Output the [x, y] coordinate of the center of the cell containing the given text.  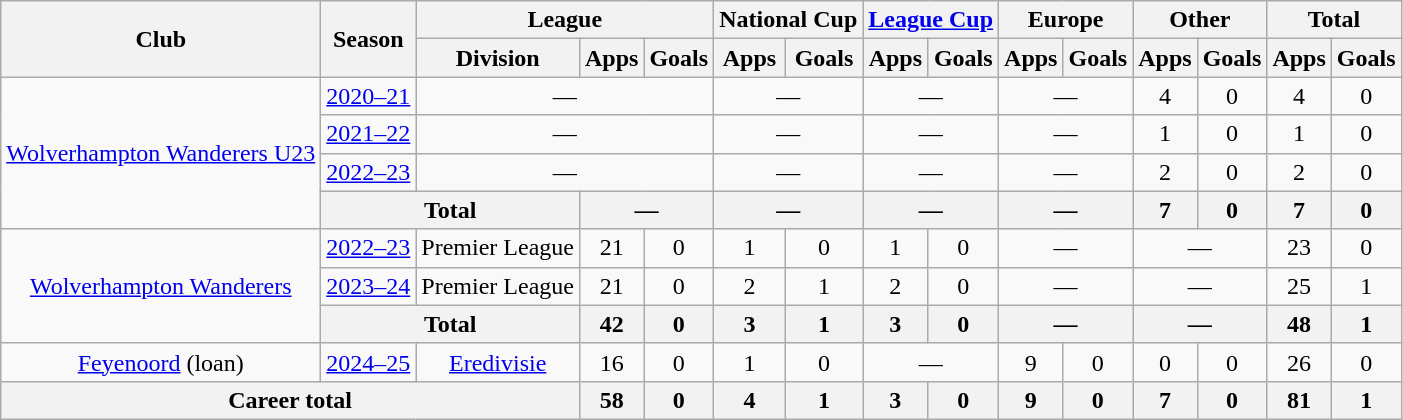
2020–21 [368, 96]
League [565, 20]
42 [611, 324]
58 [611, 400]
Wolverhampton Wanderers [161, 286]
Division [498, 58]
Feyenoord (loan) [161, 362]
Europe [1066, 20]
Club [161, 39]
Season [368, 39]
81 [1299, 400]
Other [1200, 20]
48 [1299, 324]
League Cup [931, 20]
National Cup [788, 20]
2023–24 [368, 286]
Wolverhampton Wanderers U23 [161, 153]
2021–22 [368, 134]
2024–25 [368, 362]
Eredivisie [498, 362]
25 [1299, 286]
16 [611, 362]
Career total [290, 400]
23 [1299, 248]
26 [1299, 362]
